Locate the cell with the specified text and output its [X, Y] center coordinate. 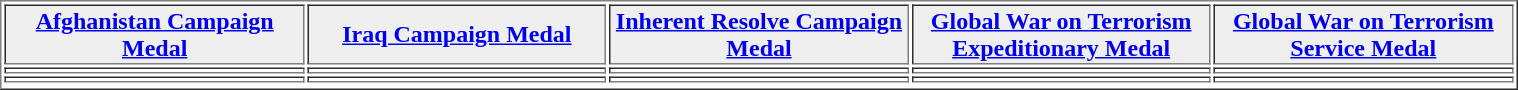
Iraq Campaign Medal [456, 34]
Global War on TerrorismExpeditionary Medal [1062, 34]
Global War on TerrorismService Medal [1364, 34]
Inherent Resolve CampaignMedal [758, 34]
Afghanistan Campaign Medal [154, 34]
